Search for the cell housing the specified text and yield its [X, Y] center coordinate. 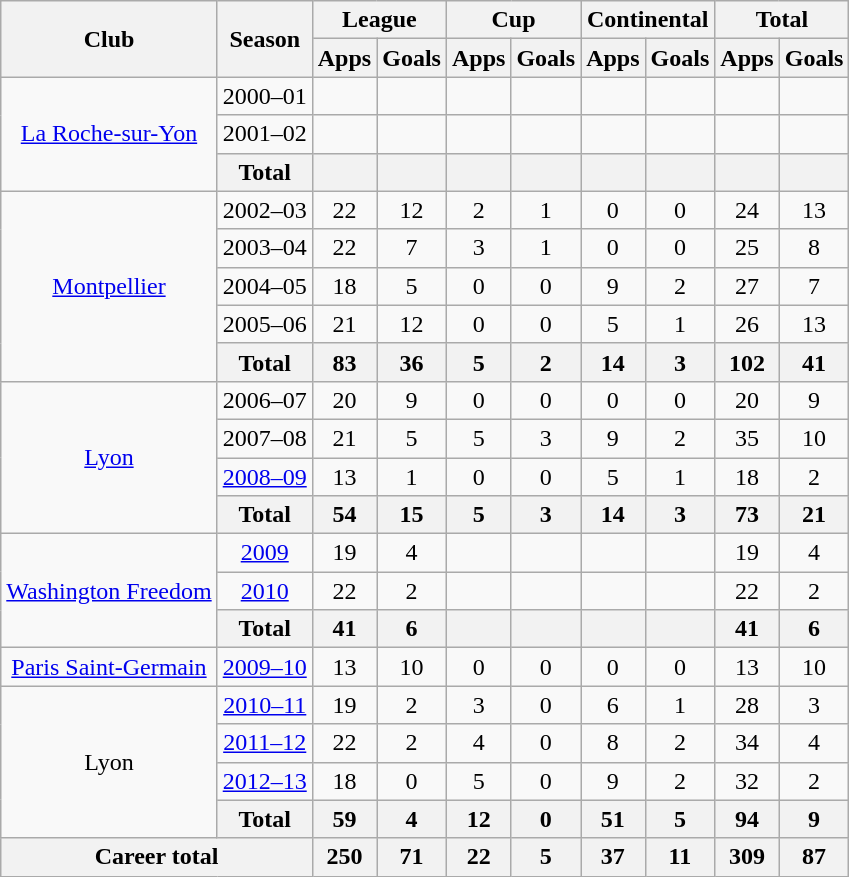
Cup [513, 20]
Career total [157, 857]
32 [747, 781]
Washington Freedom [109, 591]
2002–03 [264, 210]
La Roche-sur-Yon [109, 134]
2003–04 [264, 248]
2010–11 [264, 705]
Season [264, 39]
250 [344, 857]
94 [747, 819]
2004–05 [264, 286]
2012–13 [264, 781]
2005–06 [264, 324]
34 [747, 743]
2007–08 [264, 438]
2009 [264, 553]
Paris Saint-Germain [109, 667]
Continental [648, 20]
36 [412, 362]
15 [412, 515]
25 [747, 248]
Club [109, 39]
11 [680, 857]
Montpellier [109, 286]
102 [747, 362]
24 [747, 210]
87 [814, 857]
27 [747, 286]
28 [747, 705]
2001–02 [264, 134]
2009–10 [264, 667]
2006–07 [264, 400]
37 [613, 857]
71 [412, 857]
35 [747, 438]
League [379, 20]
2000–01 [264, 96]
59 [344, 819]
83 [344, 362]
26 [747, 324]
73 [747, 515]
54 [344, 515]
2010 [264, 591]
2011–12 [264, 743]
309 [747, 857]
2008–09 [264, 477]
51 [613, 819]
